Output the (X, Y) coordinate of the center of the cell containing the given text.  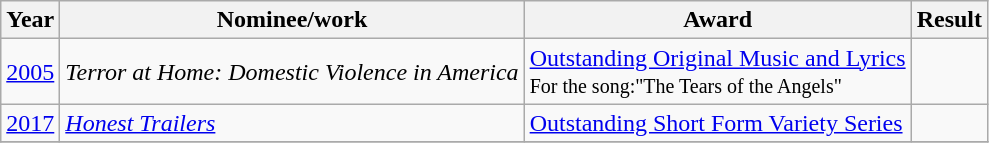
Honest Trailers (292, 123)
Outstanding Short Form Variety Series (718, 123)
Result (949, 20)
Year (30, 20)
Outstanding Original Music and LyricsFor the song:"The Tears of the Angels" (718, 72)
Nominee/work (292, 20)
Award (718, 20)
2005 (30, 72)
Terror at Home: Domestic Violence in America (292, 72)
2017 (30, 123)
